Scan for the cell matching the given text and deliver its [x, y] coordinate at center. 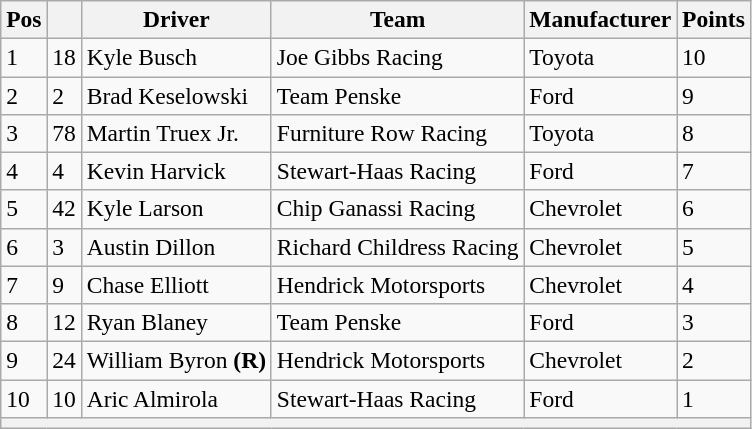
Chip Ganassi Racing [397, 209]
Team [397, 19]
Ryan Blaney [176, 322]
Pos [24, 19]
Joe Gibbs Racing [397, 57]
Furniture Row Racing [397, 133]
Martin Truex Jr. [176, 133]
Kyle Larson [176, 209]
12 [64, 322]
Richard Childress Racing [397, 247]
Chase Elliott [176, 285]
Brad Keselowski [176, 95]
Driver [176, 19]
24 [64, 360]
42 [64, 209]
Kevin Harvick [176, 171]
William Byron (R) [176, 360]
Manufacturer [600, 19]
Aric Almirola [176, 398]
78 [64, 133]
Points [714, 19]
Kyle Busch [176, 57]
18 [64, 57]
Austin Dillon [176, 247]
